Scan for the cell matching the given text and deliver its (x, y) coordinate at center. 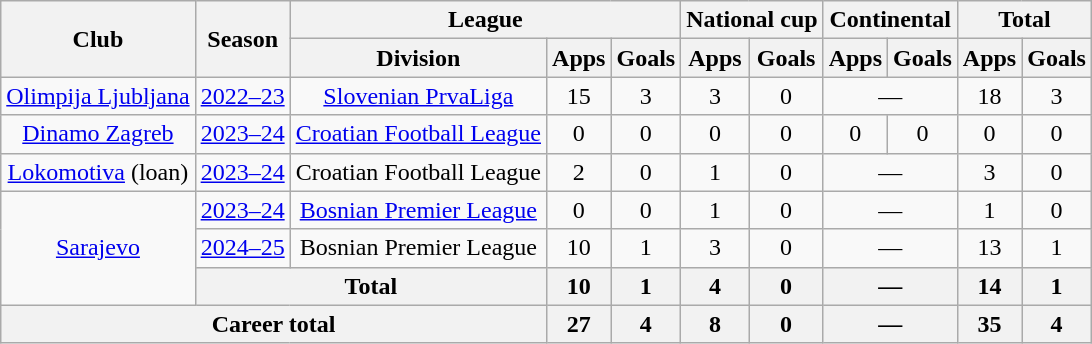
27 (579, 324)
Club (98, 39)
Olimpija Ljubljana (98, 96)
Lokomotiva (loan) (98, 172)
8 (715, 324)
National cup (752, 20)
Season (242, 39)
Division (418, 58)
15 (579, 96)
Slovenian PrvaLiga (418, 96)
35 (989, 324)
Continental (890, 20)
13 (989, 248)
2 (579, 172)
Career total (274, 324)
18 (989, 96)
Dinamo Zagreb (98, 134)
14 (989, 286)
2022–23 (242, 96)
2024–25 (242, 248)
League (486, 20)
Sarajevo (98, 248)
